From the cell containing the given text, extract its center point as [x, y] coordinate. 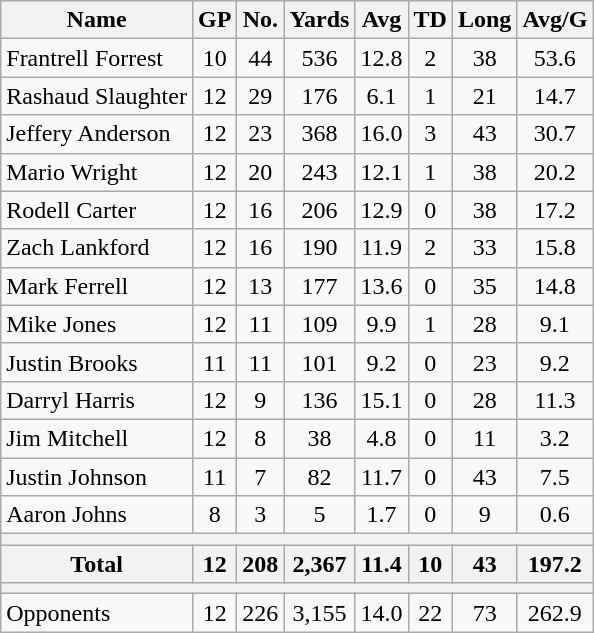
GP [214, 20]
73 [484, 613]
20 [260, 172]
9.9 [382, 324]
136 [320, 400]
33 [484, 248]
11.7 [382, 477]
Rodell Carter [97, 210]
21 [484, 96]
536 [320, 58]
82 [320, 477]
14.0 [382, 613]
12.8 [382, 58]
13 [260, 286]
20.2 [555, 172]
243 [320, 172]
2,367 [320, 564]
208 [260, 564]
3.2 [555, 438]
17.2 [555, 210]
13.6 [382, 286]
Name [97, 20]
262.9 [555, 613]
15.1 [382, 400]
TD [430, 20]
11.4 [382, 564]
Frantrell Forrest [97, 58]
11.3 [555, 400]
109 [320, 324]
No. [260, 20]
368 [320, 134]
12.9 [382, 210]
7.5 [555, 477]
Mike Jones [97, 324]
3,155 [320, 613]
14.8 [555, 286]
Avg [382, 20]
4.8 [382, 438]
176 [320, 96]
Darryl Harris [97, 400]
11.9 [382, 248]
Opponents [97, 613]
14.7 [555, 96]
206 [320, 210]
16.0 [382, 134]
15.8 [555, 248]
177 [320, 286]
Rashaud Slaughter [97, 96]
Jim Mitchell [97, 438]
44 [260, 58]
Mark Ferrell [97, 286]
190 [320, 248]
Avg/G [555, 20]
197.2 [555, 564]
5 [320, 515]
7 [260, 477]
29 [260, 96]
35 [484, 286]
Long [484, 20]
Aaron Johns [97, 515]
101 [320, 362]
Jeffery Anderson [97, 134]
Mario Wright [97, 172]
Zach Lankford [97, 248]
53.6 [555, 58]
9.1 [555, 324]
30.7 [555, 134]
Justin Johnson [97, 477]
12.1 [382, 172]
226 [260, 613]
Justin Brooks [97, 362]
1.7 [382, 515]
0.6 [555, 515]
Total [97, 564]
22 [430, 613]
Yards [320, 20]
6.1 [382, 96]
